Pinpoint the cell where the given text exists, returning its [x, y] midpoint coordinate. 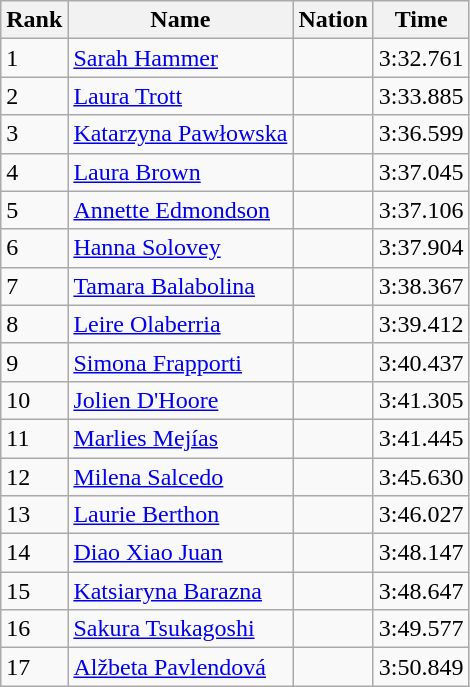
3 [34, 134]
3:48.147 [421, 553]
Rank [34, 20]
3:45.630 [421, 477]
3:39.412 [421, 324]
Katsiaryna Barazna [180, 591]
Leire Olaberria [180, 324]
12 [34, 477]
Name [180, 20]
Milena Salcedo [180, 477]
2 [34, 96]
Jolien D'Hoore [180, 400]
Annette Edmondson [180, 210]
Laura Brown [180, 172]
3:41.445 [421, 438]
8 [34, 324]
Laurie Berthon [180, 515]
13 [34, 515]
7 [34, 286]
Hanna Solovey [180, 248]
3:33.885 [421, 96]
14 [34, 553]
3:38.367 [421, 286]
3:37.045 [421, 172]
Alžbeta Pavlendová [180, 667]
17 [34, 667]
3:40.437 [421, 362]
6 [34, 248]
Tamara Balabolina [180, 286]
16 [34, 629]
5 [34, 210]
3:50.849 [421, 667]
9 [34, 362]
Marlies Mejías [180, 438]
4 [34, 172]
Simona Frapporti [180, 362]
Sarah Hammer [180, 58]
Laura Trott [180, 96]
Nation [333, 20]
3:49.577 [421, 629]
3:46.027 [421, 515]
3:32.761 [421, 58]
11 [34, 438]
Katarzyna Pawłowska [180, 134]
Diao Xiao Juan [180, 553]
15 [34, 591]
Sakura Tsukagoshi [180, 629]
3:41.305 [421, 400]
Time [421, 20]
3:37.904 [421, 248]
3:48.647 [421, 591]
3:36.599 [421, 134]
3:37.106 [421, 210]
1 [34, 58]
10 [34, 400]
